Pinpoint the cell where the given text exists, returning its [X, Y] midpoint coordinate. 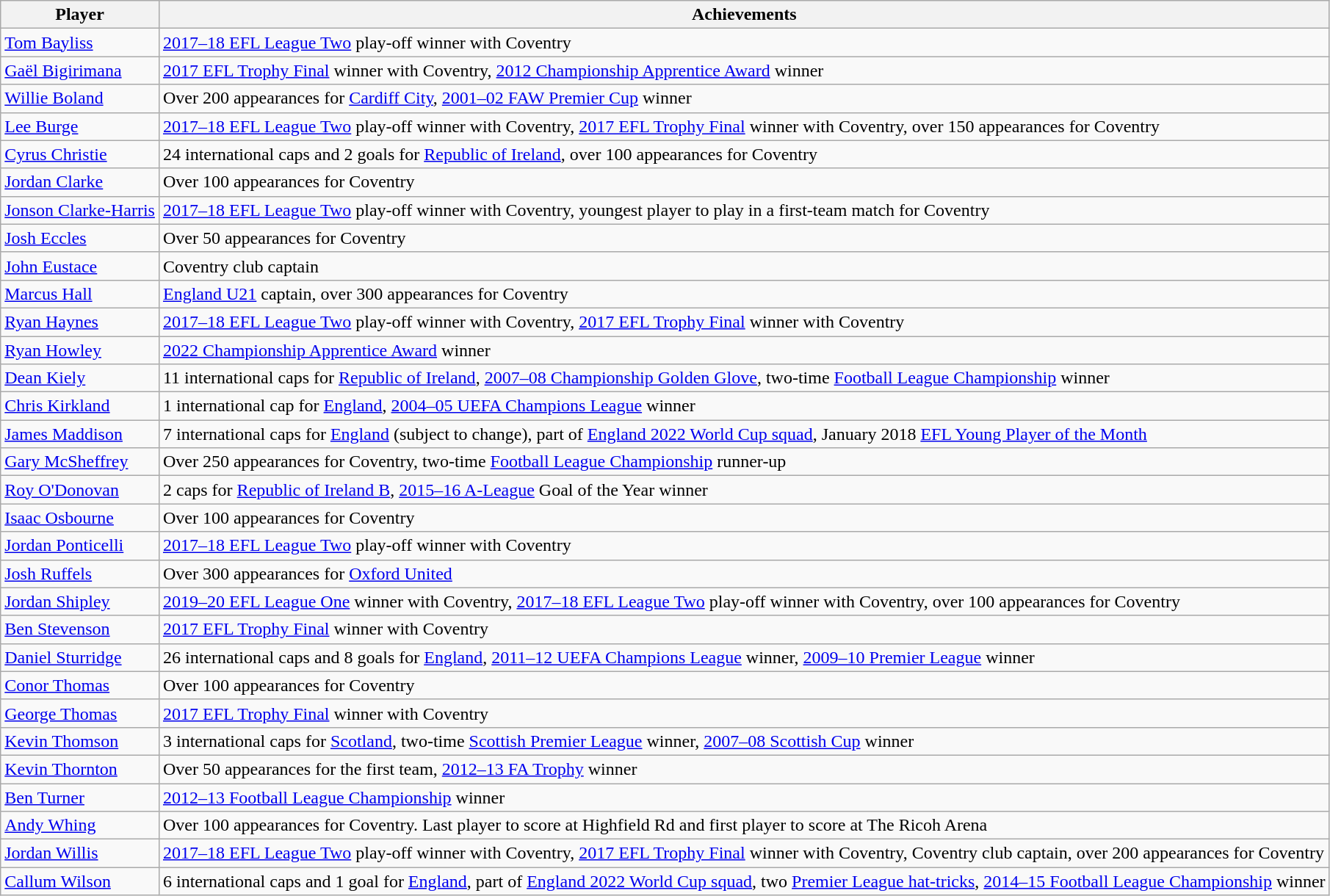
Lee Burge [80, 126]
Gary McSheffrey [80, 462]
11 international caps for Republic of Ireland, 2007–08 Championship Golden Glove, two-time Football League Championship winner [744, 378]
George Thomas [80, 713]
Ben Stevenson [80, 629]
Player [80, 15]
2022 Championship Apprentice Award winner [744, 350]
Over 200 appearances for Cardiff City, 2001–02 FAW Premier Cup winner [744, 98]
2012–13 Football League Championship winner [744, 797]
2019–20 EFL League One winner with Coventry, 2017–18 EFL League Two play-off winner with Coventry, over 100 appearances for Coventry [744, 601]
Jordan Clarke [80, 182]
2 caps for Republic of Ireland B, 2015–16 A-League Goal of the Year winner [744, 490]
Jonson Clarke-Harris [80, 210]
Over 250 appearances for Coventry, two-time Football League Championship runner-up [744, 462]
Kevin Thomson [80, 741]
Willie Boland [80, 98]
Jordan Willis [80, 853]
Roy O'Donovan [80, 490]
2017–18 EFL League Two play-off winner with Coventry, youngest player to play in a first-team match for Coventry [744, 210]
Jordan Ponticelli [80, 546]
24 international caps and 2 goals for Republic of Ireland, over 100 appearances for Coventry [744, 154]
Over 300 appearances for Oxford United [744, 574]
Andy Whing [80, 825]
Tom Bayliss [80, 43]
James Maddison [80, 434]
Callum Wilson [80, 881]
Gaël Bigirimana [80, 71]
Isaac Osbourne [80, 518]
Kevin Thornton [80, 769]
Ryan Haynes [80, 322]
2017–18 EFL League Two play-off winner with Coventry, 2017 EFL Trophy Final winner with Coventry [744, 322]
Over 50 appearances for the first team, 2012–13 FA Trophy winner [744, 769]
26 international caps and 8 goals for England, 2011–12 UEFA Champions League winner, 2009–10 Premier League winner [744, 657]
England U21 captain, over 300 appearances for Coventry [744, 294]
7 international caps for England (subject to change), part of England 2022 World Cup squad, January 2018 EFL Young Player of the Month [744, 434]
1 international cap for England, 2004–05 UEFA Champions League winner [744, 406]
2017 EFL Trophy Final winner with Coventry, 2012 Championship Apprentice Award winner [744, 71]
Josh Eccles [80, 238]
Conor Thomas [80, 685]
Achievements [744, 15]
Cyrus Christie [80, 154]
Chris Kirkland [80, 406]
Marcus Hall [80, 294]
Ryan Howley [80, 350]
Ben Turner [80, 797]
Daniel Sturridge [80, 657]
Coventry club captain [744, 266]
2017–18 EFL League Two play-off winner with Coventry, 2017 EFL Trophy Final winner with Coventry, over 150 appearances for Coventry [744, 126]
Over 50 appearances for Coventry [744, 238]
Dean Kiely [80, 378]
3 international caps for Scotland, two-time Scottish Premier League winner, 2007–08 Scottish Cup winner [744, 741]
John Eustace [80, 266]
Over 100 appearances for Coventry. Last player to score at Highfield Rd and first player to score at The Ricoh Arena [744, 825]
Josh Ruffels [80, 574]
Jordan Shipley [80, 601]
